Detect which cell encompasses the target text, then output its (X, Y) center coordinate. 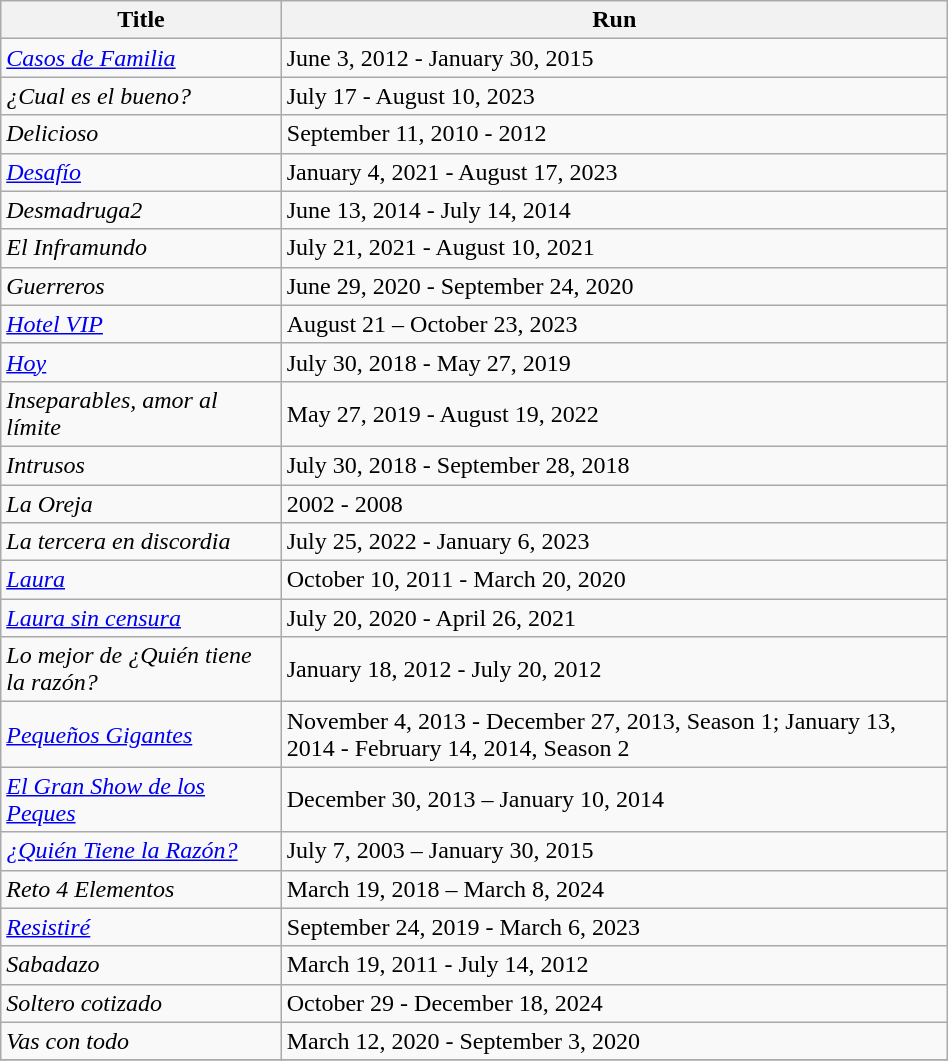
July 20, 2020 - April 26, 2021 (614, 618)
July 25, 2022 - January 6, 2023 (614, 542)
Resistiré (141, 927)
June 13, 2014 - July 14, 2014 (614, 210)
July 30, 2018 - September 28, 2018 (614, 465)
June 29, 2020 - September 24, 2020 (614, 286)
January 18, 2012 - July 20, 2012 (614, 670)
Delicioso (141, 134)
Hotel VIP (141, 324)
La tercera en discordia (141, 542)
August 21 – October 23, 2023 (614, 324)
January 4, 2021 - August 17, 2023 (614, 172)
September 24, 2019 - March 6, 2023 (614, 927)
Inseparables, amor al límite (141, 414)
July 30, 2018 - May 27, 2019 (614, 362)
Soltero cotizado (141, 1003)
¿Quién Tiene la Razón? (141, 851)
¿Cual es el bueno? (141, 96)
December 30, 2013 – January 10, 2014 (614, 800)
Vas con todo (141, 1041)
July 21, 2021 - August 10, 2021 (614, 248)
Title (141, 20)
Desafío (141, 172)
July 7, 2003 – January 30, 2015 (614, 851)
Guerreros (141, 286)
Reto 4 Elementos (141, 889)
2002 - 2008 (614, 503)
Intrusos (141, 465)
May 27, 2019 - August 19, 2022 (614, 414)
March 19, 2018 – March 8, 2024 (614, 889)
Laura sin censura (141, 618)
October 29 - December 18, 2024 (614, 1003)
Laura (141, 580)
March 19, 2011 - July 14, 2012 (614, 965)
October 10, 2011 - March 20, 2020 (614, 580)
March 12, 2020 - September 3, 2020 (614, 1041)
El Gran Show de los Peques (141, 800)
La Oreja (141, 503)
July 17 - August 10, 2023 (614, 96)
Run (614, 20)
November 4, 2013 - December 27, 2013, Season 1; January 13, 2014 - February 14, 2014, Season 2 (614, 734)
Lo mejor de ¿Quién tiene la razón? (141, 670)
September 11, 2010 - 2012 (614, 134)
Sabadazo (141, 965)
El Inframundo (141, 248)
June 3, 2012 - January 30, 2015 (614, 58)
Desmadruga2 (141, 210)
Pequeños Gigantes (141, 734)
Casos de Familia (141, 58)
Hoy (141, 362)
